Extract the (X, Y) coordinate from the center of the cell holding the provided text.  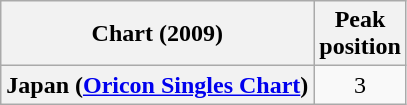
Chart (2009) (158, 34)
Japan (Oricon Singles Chart) (158, 85)
3 (360, 85)
Peak position (360, 34)
